Search for the cell housing the specified text and yield its [x, y] center coordinate. 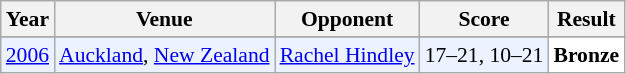
Rachel Hindley [348, 55]
Auckland, New Zealand [164, 55]
Opponent [348, 19]
Venue [164, 19]
Year [28, 19]
2006 [28, 55]
Result [586, 19]
17–21, 10–21 [484, 55]
Score [484, 19]
Bronze [586, 55]
